Provide the (X, Y) coordinate of the cell's center where the given text is located.  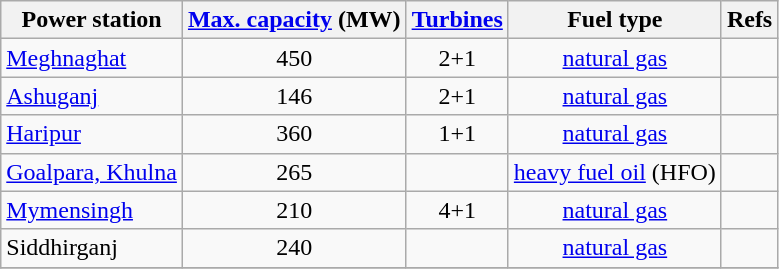
Goalpara, Khulna (92, 172)
Meghnaghat (92, 58)
210 (294, 210)
1+1 (457, 134)
Max. capacity (MW) (294, 20)
Power station (92, 20)
Turbines (457, 20)
240 (294, 248)
265 (294, 172)
4+1 (457, 210)
Mymensingh (92, 210)
heavy fuel oil (HFO) (614, 172)
Siddhirganj (92, 248)
Ashuganj (92, 96)
Haripur (92, 134)
Fuel type (614, 20)
360 (294, 134)
146 (294, 96)
Refs (749, 20)
450 (294, 58)
